For the text-containing cell, return its midpoint in (x, y) coordinate format. 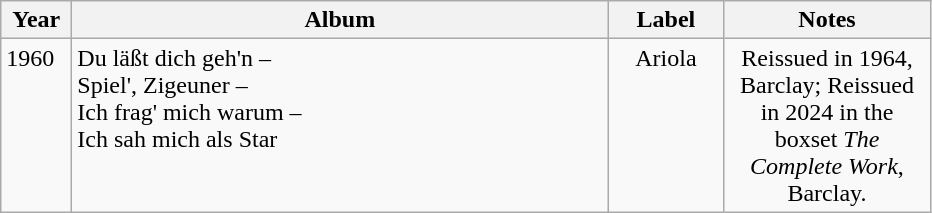
Year (36, 20)
Notes (827, 20)
Ariola (666, 126)
Du läßt dich geh'n –Spiel', Zigeuner –Ich frag' mich warum –Ich sah mich als Star (340, 126)
Album (340, 20)
1960 (36, 126)
Reissued in 1964, Barclay; Reissued in 2024 in the boxset The Complete Work, Barclay. (827, 126)
Label (666, 20)
